Search for the cell housing the specified text and yield its (x, y) center coordinate. 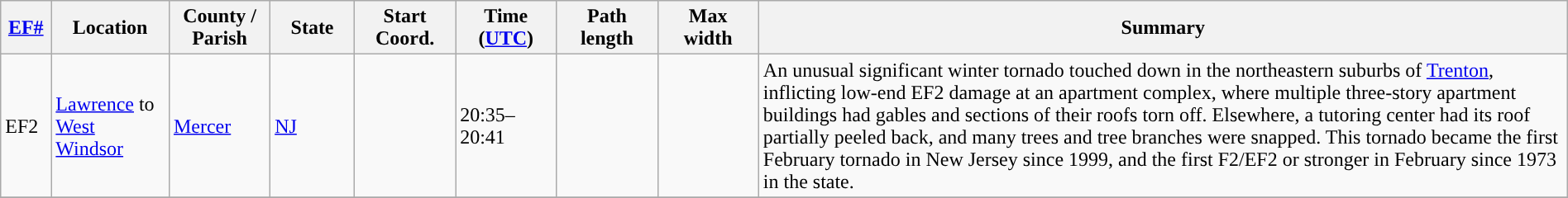
Max width (708, 28)
County / Parish (219, 28)
NJ (313, 125)
Path length (607, 28)
Lawrence to West Windsor (111, 125)
State (313, 28)
20:35–20:41 (506, 125)
EF2 (26, 125)
Time (UTC) (506, 28)
Location (111, 28)
EF# (26, 28)
Summary (1163, 28)
Mercer (219, 125)
Start Coord. (404, 28)
